Pinpoint the cell where the given text exists, returning its (X, Y) midpoint coordinate. 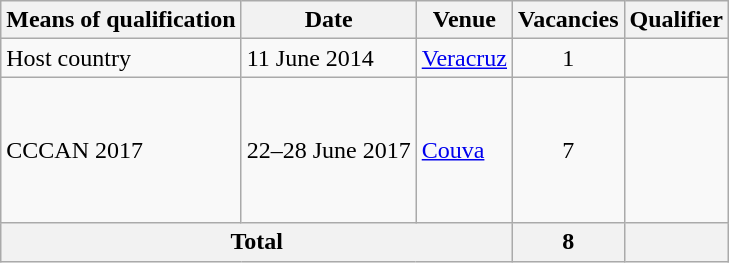
CCCAN 2017 (121, 150)
Total (257, 242)
22–28 June 2017 (328, 150)
7 (569, 150)
Couva (464, 150)
Venue (464, 20)
Date (328, 20)
Qualifier (676, 20)
1 (569, 58)
Means of qualification (121, 20)
Veracruz (464, 58)
11 June 2014 (328, 58)
Vacancies (569, 20)
Host country (121, 58)
8 (569, 242)
